Capture the cell that displays the provided text and extract its [X, Y] central coordinate. 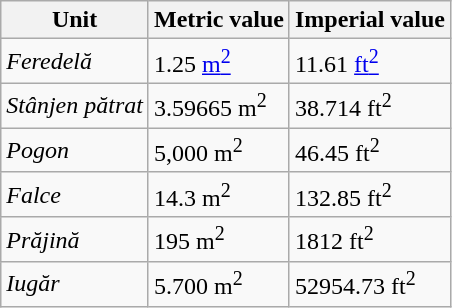
5,000 m2 [218, 150]
Iugăr [75, 284]
Falce [75, 194]
1.25 m2 [218, 62]
Pogon [75, 150]
132.85 ft2 [370, 194]
52954.73 ft2 [370, 284]
38.714 ft2 [370, 106]
1812 ft2 [370, 240]
195 m2 [218, 240]
3.59665 m2 [218, 106]
Prăjină [75, 240]
Metric value [218, 20]
14.3 m2 [218, 194]
11.61 ft2 [370, 62]
5.700 m2 [218, 284]
Feredelă [75, 62]
Unit [75, 20]
Stânjen pătrat [75, 106]
Imperial value [370, 20]
46.45 ft2 [370, 150]
